Extract the [X, Y] coordinate from the center of the cell holding the provided text.  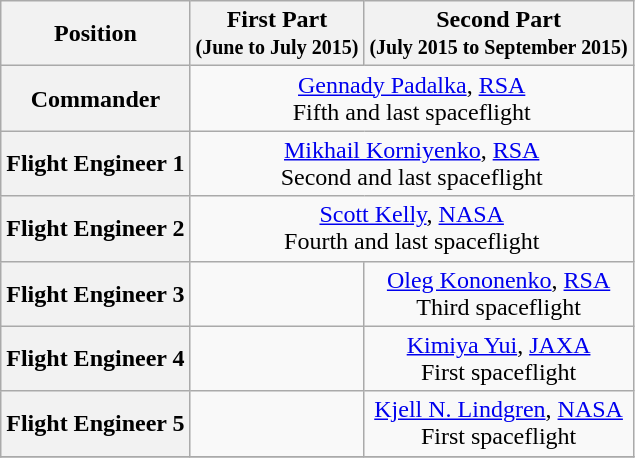
First Part(June to July 2015) [277, 34]
Mikhail Korniyenko, RSASecond and last spaceflight [412, 164]
Second Part(July 2015 to September 2015) [498, 34]
Flight Engineer 3 [96, 294]
Commander [96, 98]
Position [96, 34]
Flight Engineer 2 [96, 228]
Scott Kelly, NASAFourth and last spaceflight [412, 228]
Gennady Padalka, RSAFifth and last spaceflight [412, 98]
Flight Engineer 1 [96, 164]
Oleg Kononenko, RSAThird spaceflight [498, 294]
Kimiya Yui, JAXAFirst spaceflight [498, 358]
Flight Engineer 5 [96, 424]
Kjell N. Lindgren, NASAFirst spaceflight [498, 424]
Flight Engineer 4 [96, 358]
